Pinpoint the cell where the given text exists, returning its (X, Y) midpoint coordinate. 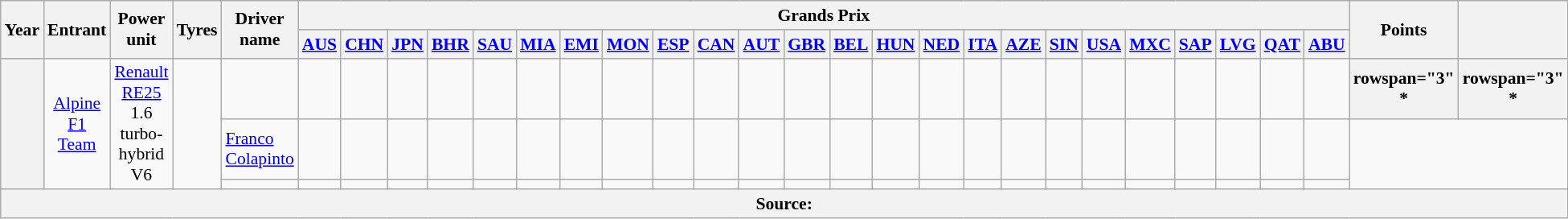
LVG (1238, 44)
Source: (784, 205)
MXC (1150, 44)
Power unit (141, 29)
SAU (495, 44)
ABU (1327, 44)
USA (1104, 44)
EMI (582, 44)
BEL (850, 44)
GBR (807, 44)
BHR (450, 44)
CHN (364, 44)
JPN (407, 44)
Renault RE25 1.6 turbo-hybrid V6 (141, 124)
MIA (538, 44)
Alpine F1 Team (77, 124)
Grands Prix (824, 15)
ITA (982, 44)
AUT (761, 44)
ESP (673, 44)
Entrant (77, 29)
Driver name (260, 29)
AUS (320, 44)
AZE (1024, 44)
NED (942, 44)
Points (1404, 29)
SAP (1196, 44)
SIN (1064, 44)
Franco Colapinto (260, 150)
HUN (895, 44)
MON (628, 44)
CAN (717, 44)
Year (23, 29)
Tyres (198, 29)
QAT (1283, 44)
